Scan for the cell matching the given text and deliver its (x, y) coordinate at center. 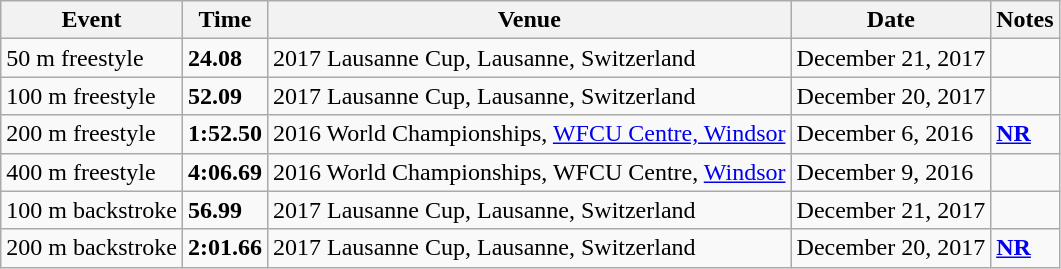
December 9, 2016 (891, 172)
24.08 (224, 58)
1:52.50 (224, 134)
400 m freestyle (92, 172)
Venue (529, 20)
56.99 (224, 210)
200 m freestyle (92, 134)
4:06.69 (224, 172)
52.09 (224, 96)
Notes (1025, 20)
2:01.66 (224, 248)
100 m freestyle (92, 96)
200 m backstroke (92, 248)
50 m freestyle (92, 58)
December 6, 2016 (891, 134)
Date (891, 20)
Event (92, 20)
Time (224, 20)
100 m backstroke (92, 210)
